For the text-containing cell, return its midpoint in (x, y) coordinate format. 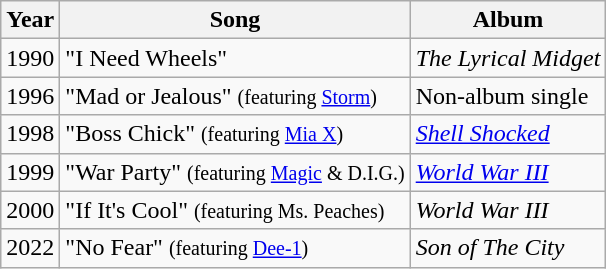
Non-album single (508, 96)
Year (30, 20)
Shell Shocked (508, 134)
1998 (30, 134)
1999 (30, 172)
Album (508, 20)
The Lyrical Midget (508, 58)
"No Fear" (featuring Dee-1) (235, 248)
1996 (30, 96)
"I Need Wheels" (235, 58)
"Boss Chick" (featuring Mia X) (235, 134)
Son of The City (508, 248)
"If It's Cool" (featuring Ms. Peaches) (235, 210)
2022 (30, 248)
"Mad or Jealous" (featuring Storm) (235, 96)
"War Party" (featuring Magic & D.I.G.) (235, 172)
2000 (30, 210)
1990 (30, 58)
Song (235, 20)
